Provide the (X, Y) coordinate of the cell's center where the given text is located.  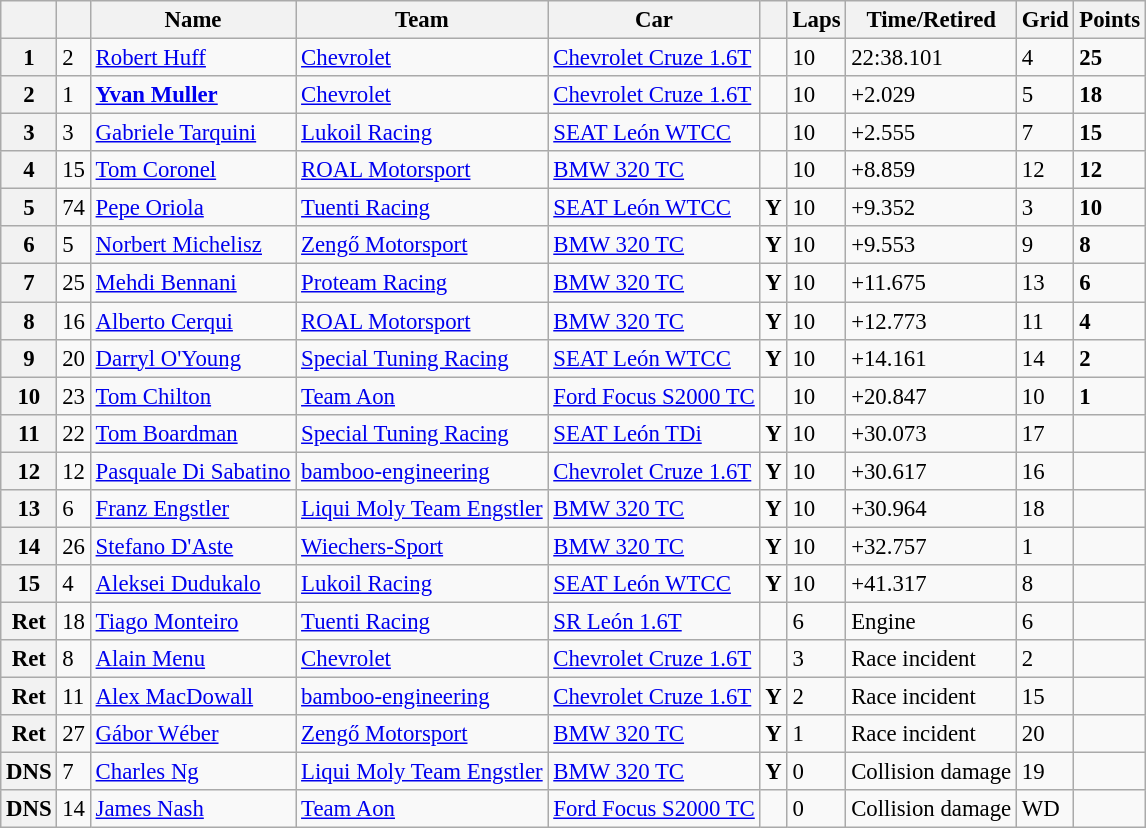
Mehdi Bennani (192, 283)
Franz Engstler (192, 509)
22 (74, 433)
+8.859 (932, 170)
Car (654, 20)
27 (74, 734)
Norbert Michelisz (192, 245)
+9.553 (932, 245)
Team (422, 20)
Points (1110, 20)
74 (74, 208)
Engine (932, 621)
+32.757 (932, 546)
Tom Boardman (192, 433)
Time/Retired (932, 20)
Alain Menu (192, 659)
Gábor Wéber (192, 734)
Darryl O'Young (192, 358)
Tom Chilton (192, 396)
Laps (816, 20)
Proteam Racing (422, 283)
+14.161 (932, 358)
19 (1046, 772)
SR León 1.6T (654, 621)
Charles Ng (192, 772)
Grid (1046, 20)
Tom Coronel (192, 170)
Gabriele Tarquini (192, 133)
+11.675 (932, 283)
+9.352 (932, 208)
Stefano D'Aste (192, 546)
SEAT León TDi (654, 433)
+12.773 (932, 321)
26 (74, 546)
Pasquale Di Sabatino (192, 471)
+30.073 (932, 433)
Wiechers-Sport (422, 546)
22:38.101 (932, 58)
23 (74, 396)
17 (1046, 433)
+30.617 (932, 471)
WD (1046, 809)
+30.964 (932, 509)
Pepe Oriola (192, 208)
Name (192, 20)
+2.555 (932, 133)
+2.029 (932, 95)
Tiago Monteiro (192, 621)
+41.317 (932, 584)
James Nash (192, 809)
+20.847 (932, 396)
Alberto Cerqui (192, 321)
Alex MacDowall (192, 697)
Yvan Muller (192, 95)
Robert Huff (192, 58)
Aleksei Dudukalo (192, 584)
